Determine the (x, y) coordinate at the center of the cell enclosing the given text.  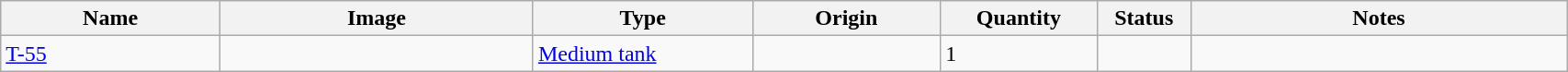
Origin (847, 18)
Type (643, 18)
Quantity (1019, 18)
Name (110, 18)
Status (1144, 18)
Notes (1378, 18)
Medium tank (643, 54)
1 (1019, 54)
T-55 (110, 54)
Image (377, 18)
